Identify which cell holds the provided text, then report its (x, y) central coordinate. 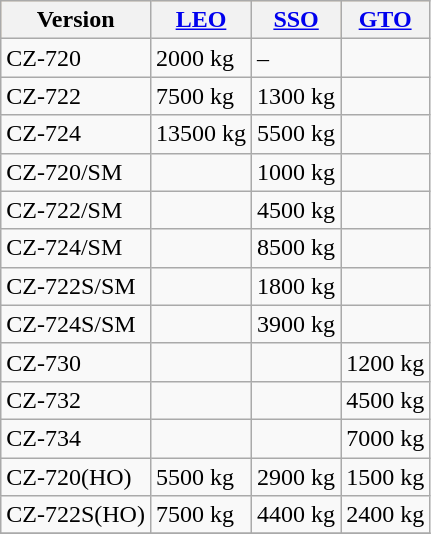
1000 kg (296, 172)
CZ-722/SM (76, 210)
2000 kg (200, 58)
CZ-722S(HO) (76, 515)
CZ-734 (76, 438)
13500 kg (200, 134)
1800 kg (296, 286)
7000 kg (386, 438)
CZ-722S/SM (76, 286)
SSO (296, 20)
2400 kg (386, 515)
CZ-730 (76, 362)
4400 kg (296, 515)
1200 kg (386, 362)
CZ-724S/SM (76, 324)
Version (76, 20)
CZ-724/SM (76, 248)
LEO (200, 20)
CZ-720 (76, 58)
1300 kg (296, 96)
CZ-732 (76, 400)
2900 kg (296, 477)
1500 kg (386, 477)
CZ-720(HO) (76, 477)
3900 kg (296, 324)
GTO (386, 20)
– (296, 58)
CZ-724 (76, 134)
CZ-722 (76, 96)
8500 kg (296, 248)
CZ-720/SM (76, 172)
